Return (X, Y) of the center of cell containing provided text 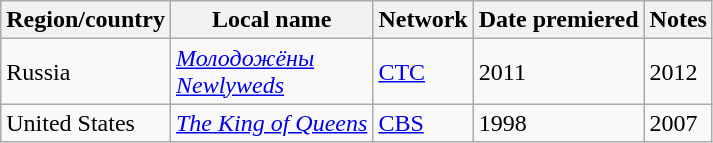
The King of Queens (271, 123)
Network (423, 20)
CBS (423, 123)
2011 (558, 72)
2007 (678, 123)
Local name (271, 20)
СТС (423, 72)
Date premiered (558, 20)
2012 (678, 72)
Region/country (86, 20)
Notes (678, 20)
United States (86, 123)
1998 (558, 123)
Russia (86, 72)
МолодожёныNewlyweds (271, 72)
